Capture the cell that displays the provided text and extract its (x, y) central coordinate. 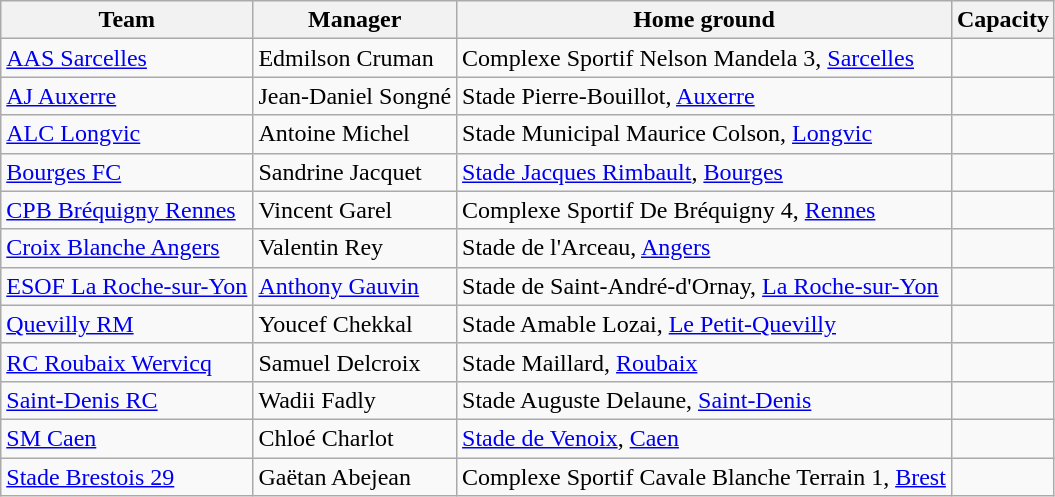
Complexe Sportif Nelson Mandela 3, Sarcelles (704, 58)
RC Roubaix Wervicq (127, 362)
Stade Brestois 29 (127, 477)
Wadii Fadly (355, 400)
AAS Sarcelles (127, 58)
Capacity (1002, 20)
Complexe Sportif Cavale Blanche Terrain 1, Brest (704, 477)
Valentin Rey (355, 248)
Youcef Chekkal (355, 324)
ALC Longvic (127, 134)
Stade Jacques Rimbault, Bourges (704, 172)
Antoine Michel (355, 134)
Stade de Saint-André-d'Ornay, La Roche-sur-Yon (704, 286)
Stade Maillard, Roubaix (704, 362)
Bourges FC (127, 172)
Croix Blanche Angers (127, 248)
Stade de Venoix, Caen (704, 438)
Vincent Garel (355, 210)
Samuel Delcroix (355, 362)
Stade de l'Arceau, Angers (704, 248)
Edmilson Cruman (355, 58)
ESOF La Roche-sur-Yon (127, 286)
Home ground (704, 20)
Stade Pierre-Bouillot, Auxerre (704, 96)
Jean-Daniel Songné (355, 96)
SM Caen (127, 438)
Saint-Denis RC (127, 400)
Quevilly RM (127, 324)
Stade Amable Lozai, Le Petit-Quevilly (704, 324)
Gaëtan Abejean (355, 477)
AJ Auxerre (127, 96)
CPB Bréquigny Rennes (127, 210)
Manager (355, 20)
Stade Auguste Delaune, Saint-Denis (704, 400)
Stade Municipal Maurice Colson, Longvic (704, 134)
Chloé Charlot (355, 438)
Team (127, 20)
Anthony Gauvin (355, 286)
Sandrine Jacquet (355, 172)
Complexe Sportif De Bréquigny 4, Rennes (704, 210)
